Return (x, y) of the center of cell containing provided text 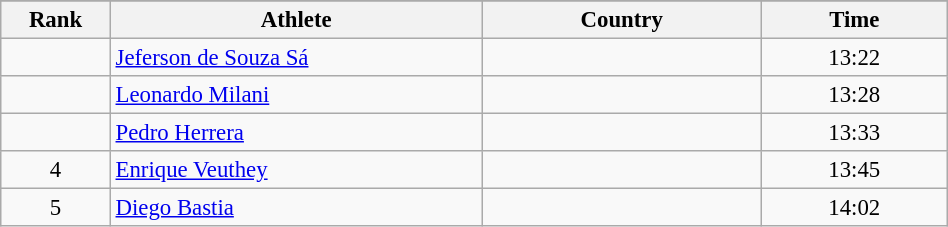
13:22 (854, 58)
Pedro Herrera (296, 133)
Athlete (296, 20)
Enrique Veuthey (296, 170)
13:45 (854, 170)
Leonardo Milani (296, 95)
4 (56, 170)
Country (622, 20)
Jeferson de Souza Sá (296, 58)
Time (854, 20)
Rank (56, 20)
13:33 (854, 133)
5 (56, 208)
Diego Bastia (296, 208)
14:02 (854, 208)
13:28 (854, 95)
